Search for the cell housing the specified text and yield its (x, y) center coordinate. 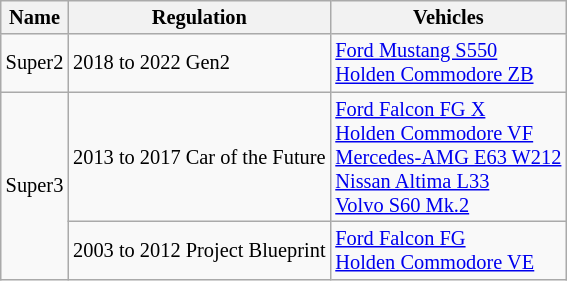
Ford Mustang S550Holden Commodore ZB (448, 63)
Regulation (199, 17)
Super2 (34, 63)
2003 to 2012 Project Blueprint (199, 250)
2013 to 2017 Car of the Future (199, 157)
Ford Falcon FG XHolden Commodore VFMercedes-AMG E63 W212Nissan Altima L33Volvo S60 Mk.2 (448, 157)
Ford Falcon FGHolden Commodore VE (448, 250)
2018 to 2022 Gen2 (199, 63)
Super3 (34, 186)
Vehicles (448, 17)
Name (34, 17)
